Capture the cell that displays the provided text and extract its [x, y] central coordinate. 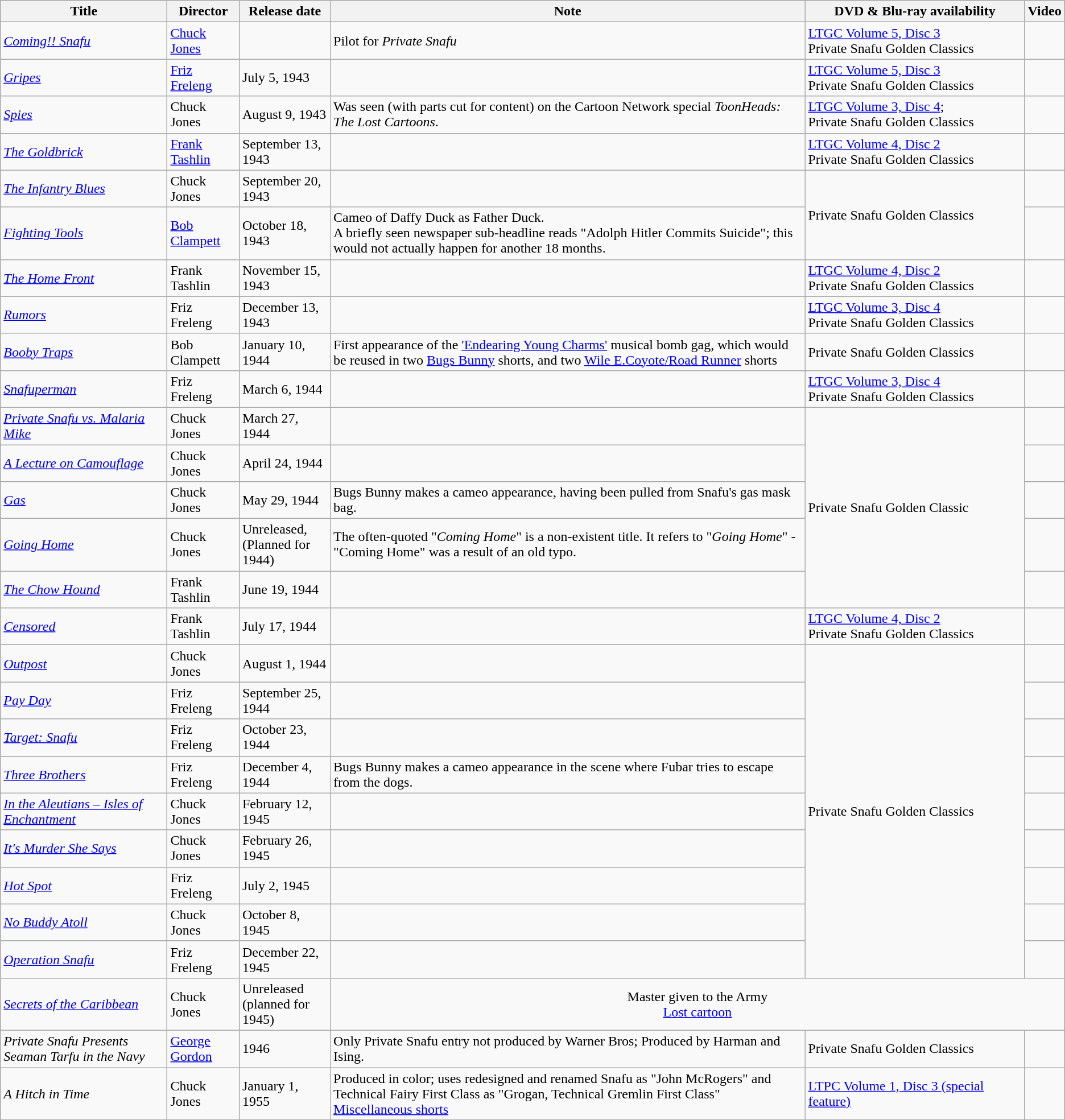
Operation Snafu [84, 959]
November 15, 1943 [284, 278]
Master given to the ArmyLost cartoon [697, 1004]
March 6, 1944 [284, 389]
Pilot for Private Snafu [568, 41]
July 5, 1943 [284, 77]
March 27, 1944 [284, 425]
July 2, 1945 [284, 885]
October 23, 1944 [284, 737]
Pay Day [84, 701]
January 10, 1944 [284, 352]
Censored [84, 627]
Booby Traps [84, 352]
A Lecture on Camouflage [84, 463]
Release date [284, 11]
December 22, 1945 [284, 959]
October 8, 1945 [284, 923]
September 25, 1944 [284, 701]
December 4, 1944 [284, 775]
Unreleased(planned for 1945) [284, 1004]
Bugs Bunny makes a cameo appearance, having been pulled from Snafu's gas mask bag. [568, 501]
August 9, 1943 [284, 115]
April 24, 1944 [284, 463]
May 29, 1944 [284, 501]
December 13, 1943 [284, 315]
February 12, 1945 [284, 811]
LTPC Volume 1, Disc 3 (special feature) [915, 1093]
The Infantry Blues [84, 189]
Director [203, 11]
Fighting Tools [84, 233]
It's Murder She Says [84, 849]
LTGC Volume 3, Disc 4;Private Snafu Golden Classics [915, 115]
The Chow Hound [84, 589]
Three Brothers [84, 775]
No Buddy Atoll [84, 923]
Was seen (with parts cut for content) on the Cartoon Network special ToonHeads: The Lost Cartoons. [568, 115]
Spies [84, 115]
Title [84, 11]
1946 [284, 1049]
A Hitch in Time [84, 1093]
Outpost [84, 663]
September 13, 1943 [284, 151]
August 1, 1944 [284, 663]
Private Snafu Presents Seaman Tarfu in the Navy [84, 1049]
The often-quoted "Coming Home" is a non-existent title. It refers to "Going Home" - "Coming Home" was a result of an old typo. [568, 545]
DVD & Blu-ray availability [915, 11]
Hot Spot [84, 885]
Video [1045, 11]
September 20, 1943 [284, 189]
Target: Snafu [84, 737]
Secrets of the Caribbean [84, 1004]
Private Snafu Golden Classic [915, 507]
Bugs Bunny makes a cameo appearance in the scene where Fubar tries to escape from the dogs. [568, 775]
George Gordon [203, 1049]
July 17, 1944 [284, 627]
October 18, 1943 [284, 233]
Private Snafu vs. Malaria Mike [84, 425]
Gas [84, 501]
Only Private Snafu entry not produced by Warner Bros; Produced by Harman and Ising. [568, 1049]
June 19, 1944 [284, 589]
The Home Front [84, 278]
January 1, 1955 [284, 1093]
Going Home [84, 545]
Rumors [84, 315]
February 26, 1945 [284, 849]
Snafuperman [84, 389]
The Goldbrick [84, 151]
In the Aleutians – Isles of Enchantment [84, 811]
Note [568, 11]
Coming!! Snafu [84, 41]
Unreleased, (Planned for 1944) [284, 545]
Gripes [84, 77]
